Identify which cell holds the provided text, then report its (x, y) central coordinate. 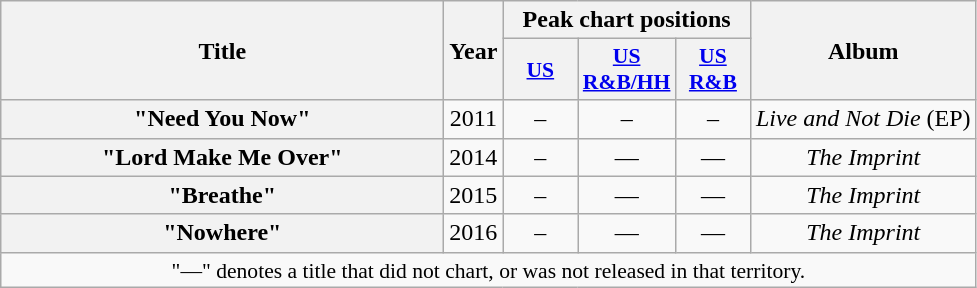
"Nowhere" (222, 233)
US (540, 70)
"Lord Make Me Over" (222, 157)
Year (474, 50)
US R&B/HH (627, 70)
2015 (474, 195)
"Breathe" (222, 195)
Peak chart positions (627, 20)
Album (863, 50)
2014 (474, 157)
US R&B (712, 70)
"Need You Now" (222, 119)
Title (222, 50)
2011 (474, 119)
Live and Not Die (EP) (863, 119)
2016 (474, 233)
"—" denotes a title that did not chart, or was not released in that territory. (488, 270)
